Identify which cell holds the provided text, then report its (X, Y) central coordinate. 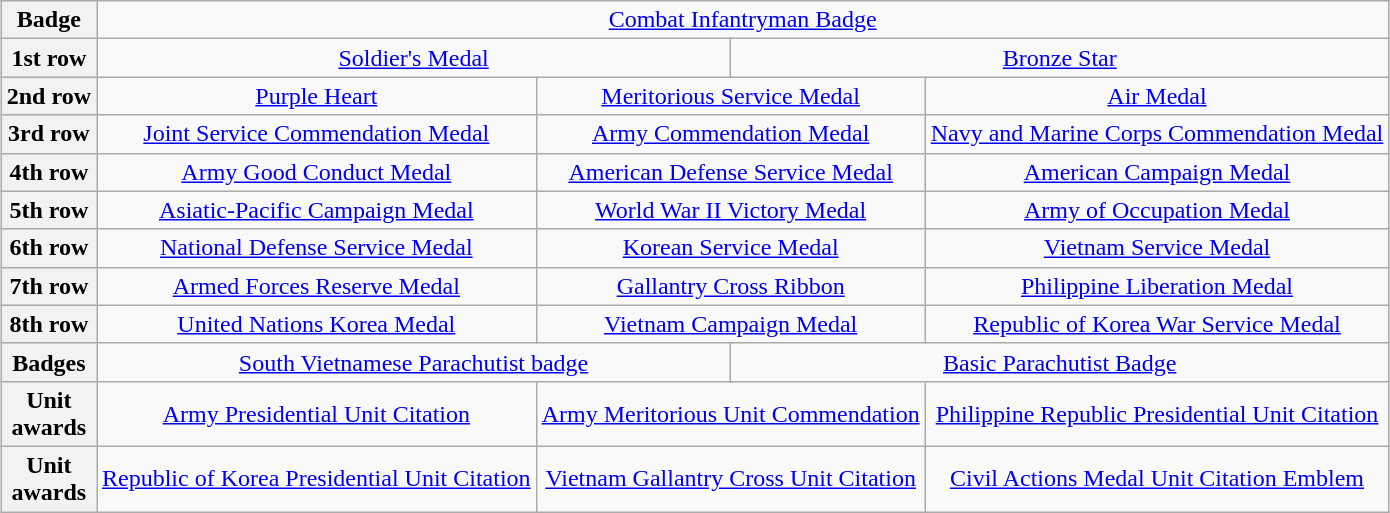
Meritorious Service Medal (730, 96)
Bronze Star (1060, 58)
Republic of Korea Presidential Unit Citation (316, 478)
Joint Service Commendation Medal (316, 134)
American Defense Service Medal (730, 172)
South Vietnamese Parachutist badge (413, 362)
Army of Occupation Medal (1157, 210)
4th row (48, 172)
National Defense Service Medal (316, 248)
Combat Infantryman Badge (742, 20)
Army Presidential Unit Citation (316, 414)
3rd row (48, 134)
Badges (48, 362)
Soldier's Medal (413, 58)
United Nations Korea Medal (316, 324)
Asiatic-Pacific Campaign Medal (316, 210)
7th row (48, 286)
Philippine Republic Presidential Unit Citation (1157, 414)
Purple Heart (316, 96)
World War II Victory Medal (730, 210)
Vietnam Gallantry Cross Unit Citation (730, 478)
Army Commendation Medal (730, 134)
Vietnam Campaign Medal (730, 324)
American Campaign Medal (1157, 172)
8th row (48, 324)
Badge (48, 20)
Civil Actions Medal Unit Citation Emblem (1157, 478)
5th row (48, 210)
Armed Forces Reserve Medal (316, 286)
Korean Service Medal (730, 248)
Vietnam Service Medal (1157, 248)
Republic of Korea War Service Medal (1157, 324)
2nd row (48, 96)
Army Meritorious Unit Commendation (730, 414)
6th row (48, 248)
Army Good Conduct Medal (316, 172)
Basic Parachutist Badge (1060, 362)
1st row (48, 58)
Gallantry Cross Ribbon (730, 286)
Air Medal (1157, 96)
Philippine Liberation Medal (1157, 286)
Navy and Marine Corps Commendation Medal (1157, 134)
